Detect which cell encompasses the target text, then output its (x, y) center coordinate. 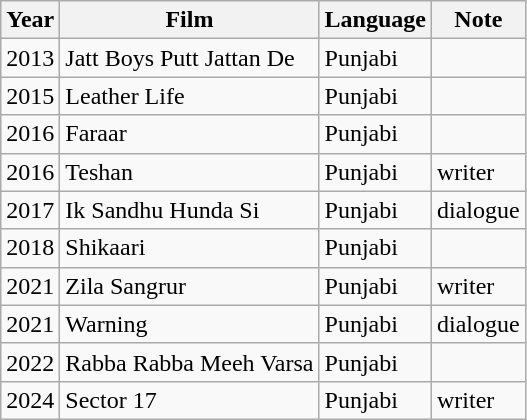
Ik Sandhu Hunda Si (190, 210)
2015 (30, 96)
Shikaari (190, 248)
Leather Life (190, 96)
Language (375, 20)
Zila Sangrur (190, 286)
Warning (190, 324)
Note (478, 20)
Film (190, 20)
Faraar (190, 134)
2022 (30, 362)
Teshan (190, 172)
2018 (30, 248)
2017 (30, 210)
Sector 17 (190, 400)
Jatt Boys Putt Jattan De (190, 58)
Year (30, 20)
Rabba Rabba Meeh Varsa (190, 362)
2024 (30, 400)
2013 (30, 58)
